Pinpoint the cell where the given text exists, returning its [X, Y] midpoint coordinate. 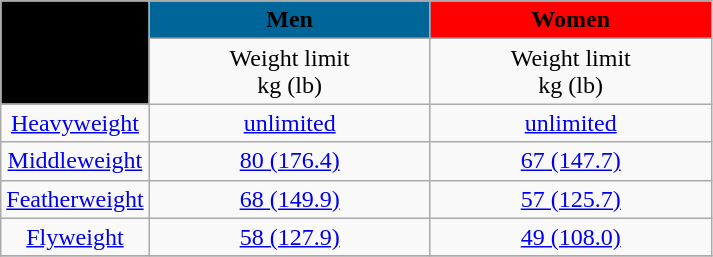
Featherweight [75, 199]
Men [290, 20]
49 (108.0) [570, 237]
Middleweight [75, 161]
Weight class [75, 52]
68 (149.9) [290, 199]
58 (127.9) [290, 237]
Heavyweight [75, 123]
Women [570, 20]
57 (125.7) [570, 199]
80 (176.4) [290, 161]
Flyweight [75, 237]
67 (147.7) [570, 161]
